Detect which cell encompasses the target text, then output its [x, y] center coordinate. 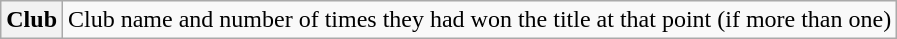
Club name and number of times they had won the title at that point (if more than one) [480, 20]
Club [32, 20]
